Capture the cell that displays the provided text and extract its (X, Y) central coordinate. 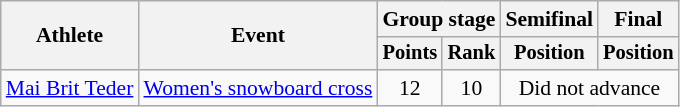
Group stage (438, 19)
10 (471, 88)
Points (410, 54)
Mai Brit Teder (70, 88)
Athlete (70, 36)
Event (258, 36)
Rank (471, 54)
12 (410, 88)
Final (638, 19)
Did not advance (589, 88)
Semifinal (549, 19)
Women's snowboard cross (258, 88)
